From the cell containing the given text, extract its center point as [x, y] coordinate. 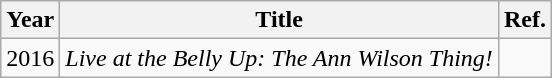
Live at the Belly Up: The Ann Wilson Thing! [280, 58]
Year [30, 20]
2016 [30, 58]
Title [280, 20]
Ref. [524, 20]
